Search for the cell housing the specified text and yield its (X, Y) center coordinate. 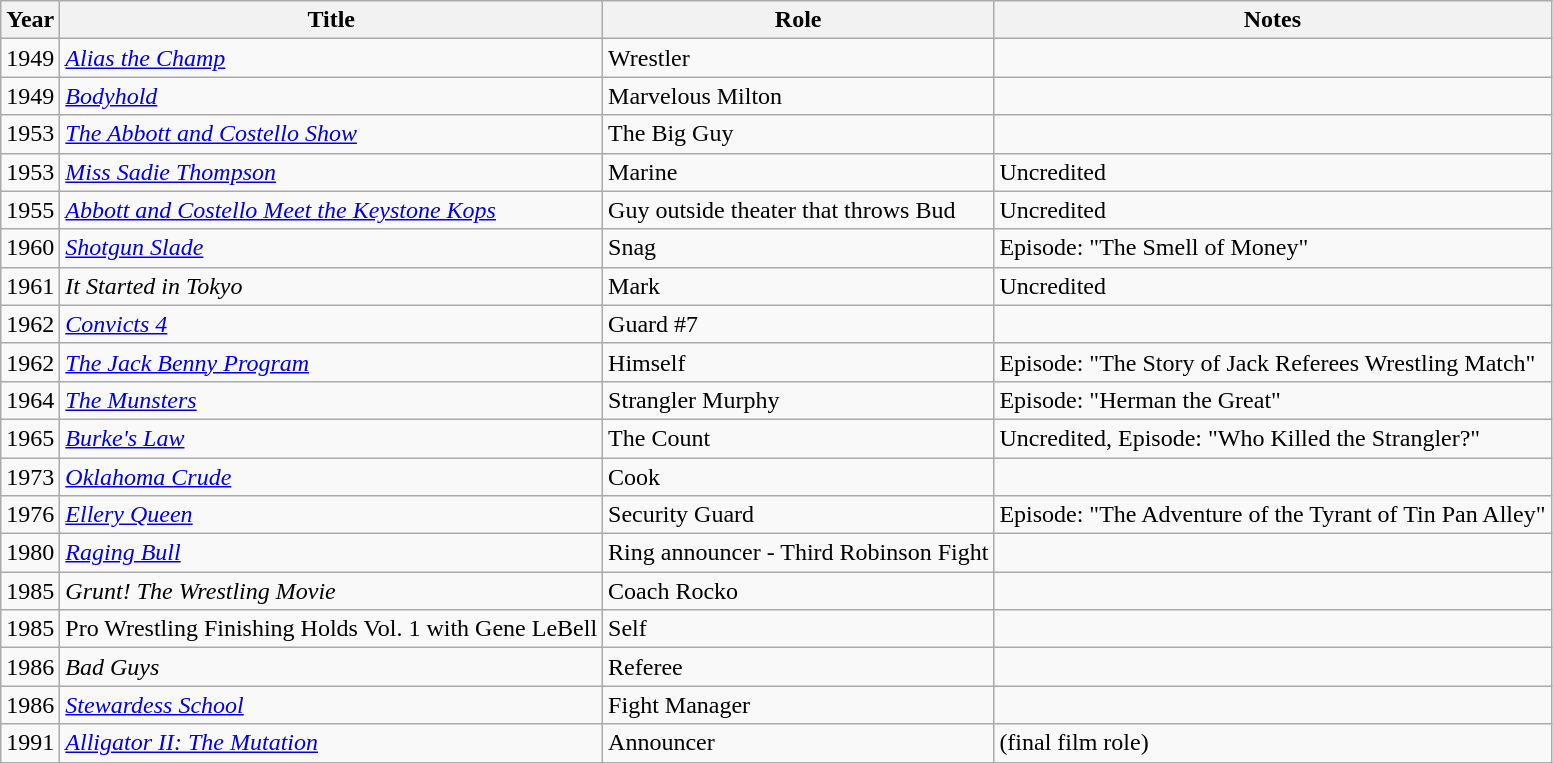
Miss Sadie Thompson (332, 172)
Shotgun Slade (332, 248)
Alligator II: The Mutation (332, 743)
Marvelous Milton (798, 96)
1980 (30, 553)
1973 (30, 477)
Ellery Queen (332, 515)
1965 (30, 438)
The Munsters (332, 400)
The Jack Benny Program (332, 362)
Announcer (798, 743)
1961 (30, 286)
Oklahoma Crude (332, 477)
Security Guard (798, 515)
Role (798, 20)
The Abbott and Costello Show (332, 134)
Self (798, 629)
Bad Guys (332, 667)
Convicts 4 (332, 324)
Notes (1272, 20)
It Started in Tokyo (332, 286)
Cook (798, 477)
Uncredited, Episode: "Who Killed the Strangler?" (1272, 438)
Year (30, 20)
Ring announcer - Third Robinson Fight (798, 553)
Wrestler (798, 58)
Referee (798, 667)
(final film role) (1272, 743)
Episode: "The Smell of Money" (1272, 248)
Pro Wrestling Finishing Holds Vol. 1 with Gene LeBell (332, 629)
Raging Bull (332, 553)
1964 (30, 400)
Abbott and Costello Meet the Keystone Kops (332, 210)
1991 (30, 743)
Mark (798, 286)
Burke's Law (332, 438)
Alias the Champ (332, 58)
Bodyhold (332, 96)
1960 (30, 248)
Himself (798, 362)
Guy outside theater that throws Bud (798, 210)
Stewardess School (332, 705)
1976 (30, 515)
Coach Rocko (798, 591)
Fight Manager (798, 705)
Marine (798, 172)
Strangler Murphy (798, 400)
Title (332, 20)
Episode: "The Adventure of the Tyrant of Tin Pan Alley" (1272, 515)
1955 (30, 210)
Episode: "The Story of Jack Referees Wrestling Match" (1272, 362)
The Count (798, 438)
Grunt! The Wrestling Movie (332, 591)
The Big Guy (798, 134)
Guard #7 (798, 324)
Snag (798, 248)
Episode: "Herman the Great" (1272, 400)
